Extract the [X, Y] coordinate from the center of the cell holding the provided text.  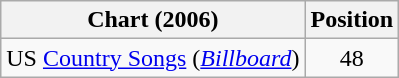
Chart (2006) [153, 20]
Position [352, 20]
US Country Songs (Billboard) [153, 58]
48 [352, 58]
